For the text-containing cell, return its midpoint in (x, y) coordinate format. 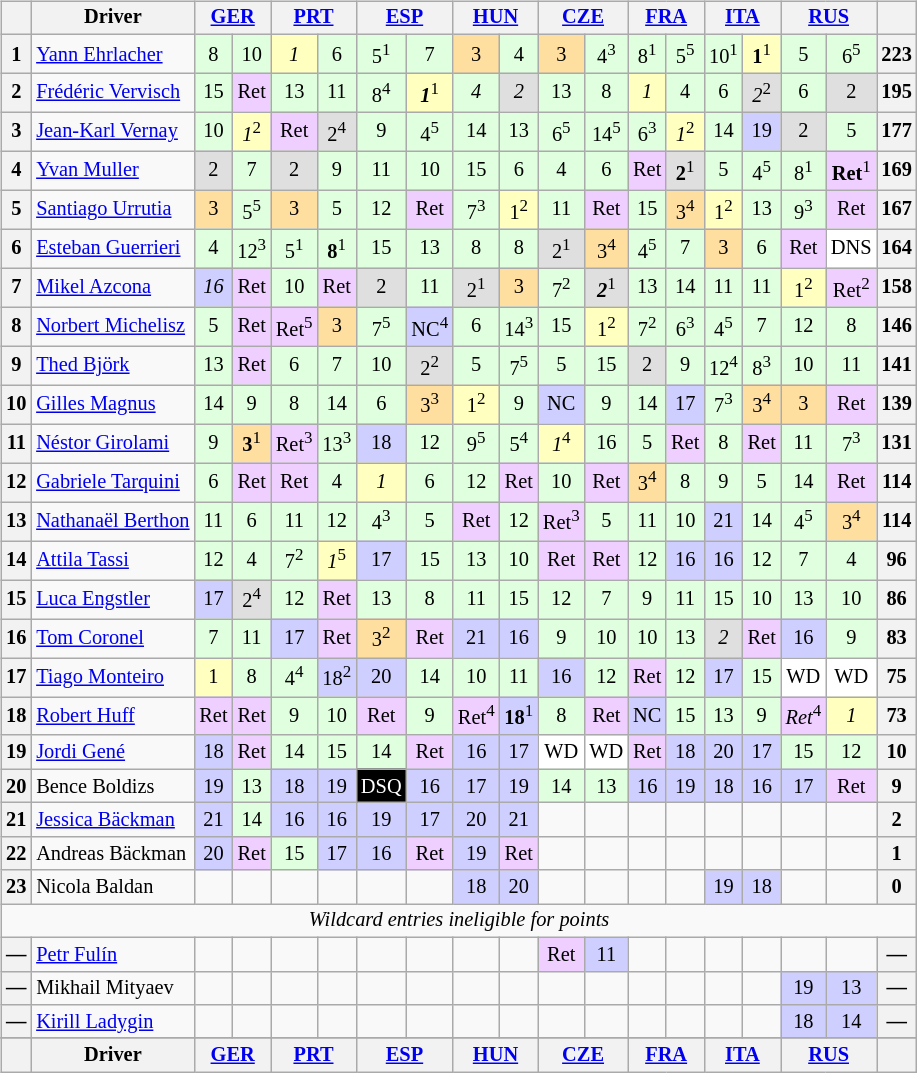
101 (724, 54)
Wildcard entries ineligible for points (458, 921)
Norbert Michelisz (112, 326)
167 (896, 210)
195 (896, 92)
Ret1 (851, 170)
141 (896, 366)
145 (607, 132)
146 (896, 326)
23 (16, 887)
169 (896, 170)
164 (896, 248)
31 (252, 444)
Frédéric Vervisch (112, 92)
86 (896, 600)
Gabriele Tarquini (112, 482)
93 (804, 210)
Mikhail Mityaev (112, 988)
32 (381, 638)
Luca Engstler (112, 600)
33 (429, 404)
139 (896, 404)
123 (252, 248)
Ret5 (294, 326)
223 (896, 54)
133 (336, 444)
Kirill Ladygin (112, 1022)
181 (518, 716)
Nicola Baldan (112, 887)
Petr Fulín (112, 954)
NC4 (429, 326)
Néstor Girolami (112, 444)
Esteban Guerrieri (112, 248)
Jessica Bäckman (112, 820)
84 (381, 92)
Andreas Bäckman (112, 853)
Thed Björk (112, 366)
Yvan Muller (112, 170)
Nathanaël Berthon (112, 522)
182 (336, 678)
158 (896, 288)
DNS (851, 248)
Tiago Monteiro (112, 678)
Attila Tassi (112, 560)
124 (724, 366)
Bence Boldizs (112, 786)
Jean-Karl Vernay (112, 132)
177 (896, 132)
131 (896, 444)
Robert Huff (112, 716)
Yann Ehrlacher (112, 54)
Tom Coronel (112, 638)
Jordi Gené (112, 752)
Santiago Urrutia (112, 210)
95 (476, 444)
44 (294, 678)
DSQ (381, 786)
96 (896, 560)
Mikel Azcona (112, 288)
54 (518, 444)
0 (896, 887)
Ret2 (851, 288)
Gilles Magnus (112, 404)
143 (518, 326)
